Output the (X, Y) coordinate of the center of the cell containing the given text.  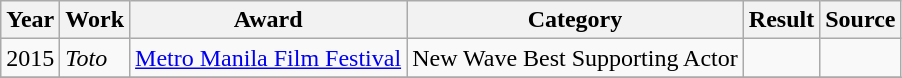
2015 (30, 58)
Award (268, 20)
Toto (95, 58)
Year (30, 20)
New Wave Best Supporting Actor (576, 58)
Result (781, 20)
Work (95, 20)
Category (576, 20)
Metro Manila Film Festival (268, 58)
Source (860, 20)
